Extract the (X, Y) coordinate from the center of the cell holding the provided text.  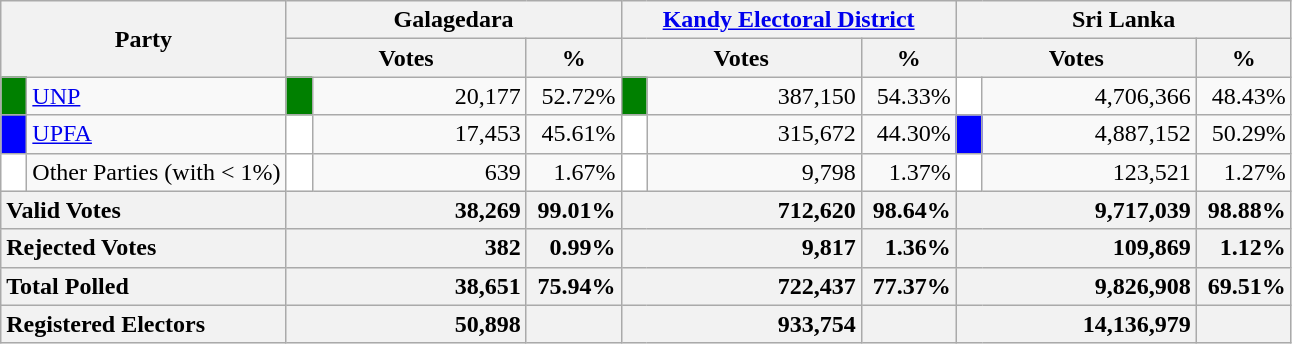
69.51% (1244, 286)
17,453 (419, 134)
315,672 (754, 134)
382 (406, 248)
1.37% (908, 172)
Sri Lanka (1124, 20)
1.12% (1244, 248)
98.88% (1244, 210)
Rejected Votes (144, 248)
387,150 (754, 96)
4,887,152 (1089, 134)
123,521 (1089, 172)
38,651 (406, 286)
48.43% (1244, 96)
Total Polled (144, 286)
9,826,908 (1076, 286)
75.94% (574, 286)
712,620 (741, 210)
4,706,366 (1089, 96)
Party (144, 39)
Registered Electors (144, 324)
14,136,979 (1076, 324)
54.33% (908, 96)
UPFA (156, 134)
UNP (156, 96)
50,898 (406, 324)
109,869 (1076, 248)
Kandy Electoral District (788, 20)
1.67% (574, 172)
20,177 (419, 96)
Valid Votes (144, 210)
77.37% (908, 286)
639 (419, 172)
45.61% (574, 134)
99.01% (574, 210)
52.72% (574, 96)
722,437 (741, 286)
1.27% (1244, 172)
933,754 (741, 324)
98.64% (908, 210)
Other Parties (with < 1%) (156, 172)
44.30% (908, 134)
9,717,039 (1076, 210)
1.36% (908, 248)
38,269 (406, 210)
9,817 (741, 248)
9,798 (754, 172)
50.29% (1244, 134)
0.99% (574, 248)
Galagedara (454, 20)
